Search for the cell housing the specified text and yield its [x, y] center coordinate. 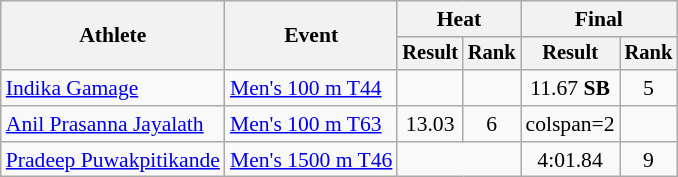
Indika Gamage [113, 88]
Anil Prasanna Jayalath [113, 124]
Athlete [113, 36]
Men's 100 m T44 [312, 88]
Final [600, 19]
13.03 [430, 124]
Men's 100 m T63 [312, 124]
Event [312, 36]
5 [649, 88]
11.67 SB [570, 88]
Heat [458, 19]
6 [492, 124]
colspan=2 [570, 124]
